Return [x, y] of the center of cell containing provided text 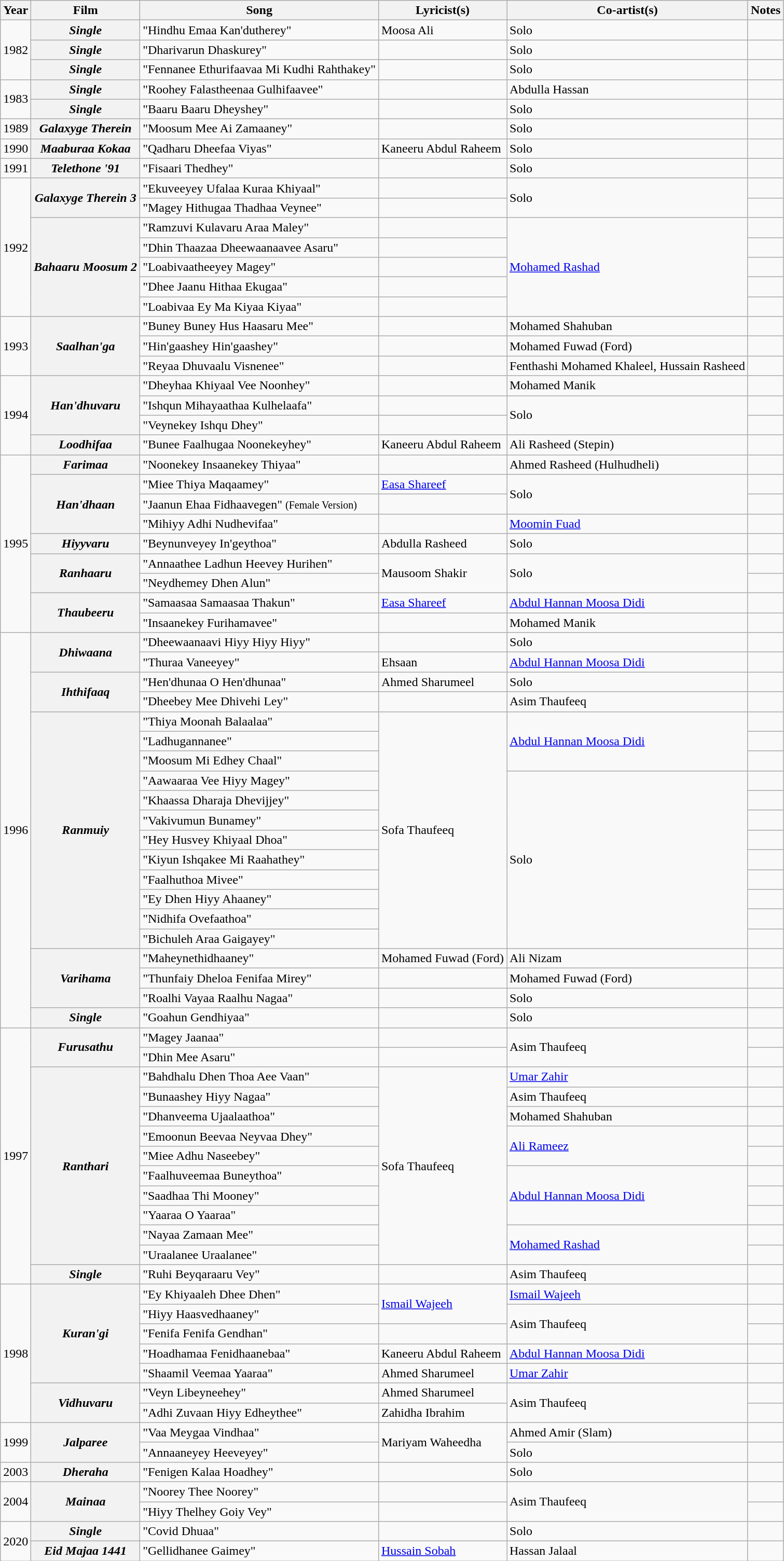
"Hoadhamaa Fenidhaanebaa" [259, 1353]
"Loabivaatheeyey Magey" [259, 267]
Jalparee [86, 1442]
Notes [765, 10]
1997 [16, 1156]
Fenthashi Mohamed Khaleel, Hussain Rasheed [627, 366]
"Hey Husvey Khiyaal Dhoa" [259, 840]
Kuran'gi [86, 1334]
Bahaaru Moosum 2 [86, 267]
1982 [16, 50]
"Faalhuthoa Mivee" [259, 880]
"Magey Jaanaa" [259, 1037]
"Qadharu Dheefaa Viyas" [259, 148]
"Hiyy Thelhey Goiy Vey" [259, 1512]
Telethone '91 [86, 168]
"Ladhugannanee" [259, 741]
"Fenigen Kalaa Hoadhey" [259, 1472]
"Bunee Faalhugaa Noonekeyhey" [259, 445]
"Roalhi Vayaa Raalhu Nagaa" [259, 998]
"Moosum Mee Ai Zamaaney" [259, 129]
"Ruhi Beyqaraaru Vey" [259, 1275]
Moomin Fuad [627, 524]
"Faalhuveemaa Buneythoa" [259, 1175]
Mariyam Waheedha [442, 1442]
"Dharivarun Dhaskurey" [259, 50]
"Ey Khiyaaleh Dhee Dhen" [259, 1294]
"Covid Dhuaa" [259, 1531]
1994 [16, 415]
"Nidhifa Ovefaathoa" [259, 919]
Vidhuvaru [86, 1403]
Ranmuiy [86, 830]
Mainaa [86, 1501]
"Ishqun Mihayaathaa Kulhelaafa" [259, 405]
Mausoom Shakir [442, 573]
"Bunaashey Hiyy Nagaa" [259, 1097]
Abdulla Rasheed [442, 543]
Hussain Sobah [442, 1551]
"Vakivumun Bunamey" [259, 820]
"Dheyhaa Khiyaal Vee Noonhey" [259, 386]
Saalhan'ga [86, 346]
"Fisaari Thedhey" [259, 168]
"Yaaraa O Yaaraa" [259, 1215]
"Annaathee Ladhun Heevey Hurihen" [259, 563]
Lyricist(s) [442, 10]
Ahmed Amir (Slam) [627, 1432]
1998 [16, 1353]
Varihama [86, 978]
"Dhin Thaazaa Dheewaanaavee Asaru" [259, 248]
"Aawaaraa Vee Hiyy Magey" [259, 780]
"Fenifa Fenifa Gendhan" [259, 1334]
"Hen'dhunaa O Hen'dhunaa" [259, 682]
1991 [16, 168]
"Nayaa Zamaan Mee" [259, 1235]
"Roohey Falastheenaa Gulhifaavee" [259, 89]
"Veynekey Ishqu Dhey" [259, 425]
"Dhin Mee Asaru" [259, 1057]
1983 [16, 99]
Thaubeeru [86, 613]
2003 [16, 1472]
"Baaru Baaru Dheyshey" [259, 109]
"Ey Dhen Hiyy Ahaaney" [259, 899]
Abdulla Hassan [627, 89]
Ali Rasheed (Stepin) [627, 445]
"Bichuleh Araa Gaigayey" [259, 939]
"Fennanee Ethurifaavaa Mi Kudhi Rahthakey" [259, 70]
Year [16, 10]
Zahidha Ibrahim [442, 1413]
"Hiyy Haasvedhaaney" [259, 1314]
Hassan Jalaal [627, 1551]
Ehsaan [442, 662]
2004 [16, 1501]
1996 [16, 830]
Galaxyge Therein [86, 129]
Ahmed Rasheed (Hulhudheli) [627, 464]
"Ekuveeyey Ufalaa Kuraa Khiyaal" [259, 188]
Ranthari [86, 1166]
Ali Nizam [627, 958]
Furusathu [86, 1047]
"Bahdhalu Dhen Thoa Aee Vaan" [259, 1077]
"Moosum Mi Edhey Chaal" [259, 761]
"Miee Adhu Naseebey" [259, 1156]
"Kiyun Ishqakee Mi Raahathey" [259, 859]
"Neydhemey Dhen Alun" [259, 583]
Ali Rameez [627, 1146]
"Noonekey Insaanekey Thiyaa" [259, 464]
"Loabivaa Ey Ma Kiyaa Kiyaa" [259, 307]
1992 [16, 247]
Hiyyvaru [86, 543]
"Shaamil Veemaa Yaaraa" [259, 1373]
"Magey Hithugaa Thadhaa Veynee" [259, 208]
"Miee Thiya Maqaamey" [259, 484]
1990 [16, 148]
"Annaaneyey Heeveyey" [259, 1452]
"Adhi Zuvaan Hiyy Edheythee" [259, 1413]
"Buney Buney Hus Haasaru Mee" [259, 326]
2020 [16, 1541]
Loodhifaa [86, 445]
Dheraha [86, 1472]
"Hindhu Emaa Kan'dutherey" [259, 30]
"Beynunveyey In'geythoa" [259, 543]
Ihthifaaq [86, 692]
"Dhee Jaanu Hithaa Ekugaa" [259, 287]
"Goahun Gendhiyaa" [259, 1018]
"Dhanveema Ujaalaathoa" [259, 1116]
Galaxyge Therein 3 [86, 198]
"Thuraa Vaneeyey" [259, 662]
1999 [16, 1442]
"Thunfaiy Dheloa Fenifaa Mirey" [259, 978]
1995 [16, 544]
Song [259, 10]
"Khaassa Dharaja Dhevijjey" [259, 800]
"Hin'gaashey Hin'gaashey" [259, 346]
Han'dhuvaru [86, 405]
"Ramzuvi Kulavaru Araa Maley" [259, 227]
1993 [16, 346]
Ranhaaru [86, 573]
"Gellidhanee Gaimey" [259, 1551]
"Dheebey Mee Dhivehi Ley" [259, 702]
Farimaa [86, 464]
Han'dhaan [86, 504]
"Reyaa Dhuvaalu Visnenee" [259, 366]
Eid Majaa 1441 [86, 1551]
"Jaanun Ehaa Fidhaavegen" (Female Version) [259, 504]
Maaburaa Kokaa [86, 148]
"Maheynethidhaaney" [259, 958]
"Uraalanee Uraalanee" [259, 1255]
Co-artist(s) [627, 10]
1989 [16, 129]
"Mihiyy Adhi Nudhevifaa" [259, 524]
Film [86, 10]
"Veyn Libeyneehey" [259, 1393]
"Samaasaa Samaasaa Thakun" [259, 603]
"Saadhaa Thi Mooney" [259, 1195]
"Emoonun Beevaa Neyvaa Dhey" [259, 1136]
"Insaanekey Furihamavee" [259, 623]
Moosa Ali [442, 30]
"Vaa Meygaa Vindhaa" [259, 1432]
"Thiya Moonah Balaalaa" [259, 721]
Dhiwaana [86, 652]
"Noorey Thee Noorey" [259, 1491]
"Dheewaanaavi Hiyy Hiyy Hiyy" [259, 642]
